Determine the [x, y] coordinate at the center of the cell enclosing the given text.  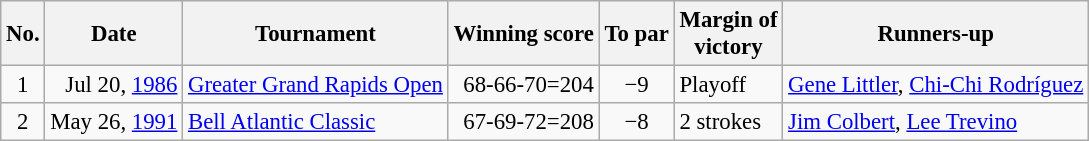
Margin ofvictory [728, 34]
Playoff [728, 85]
2 strokes [728, 122]
2 [23, 122]
May 26, 1991 [114, 122]
Jim Colbert, Lee Trevino [936, 122]
To par [636, 34]
Bell Atlantic Classic [316, 122]
1 [23, 85]
67-69-72=208 [524, 122]
Date [114, 34]
Tournament [316, 34]
No. [23, 34]
68-66-70=204 [524, 85]
Greater Grand Rapids Open [316, 85]
Runners-up [936, 34]
Winning score [524, 34]
−9 [636, 85]
−8 [636, 122]
Jul 20, 1986 [114, 85]
Gene Littler, Chi-Chi Rodríguez [936, 85]
